Output the [x, y] coordinate of the center of the cell containing the given text.  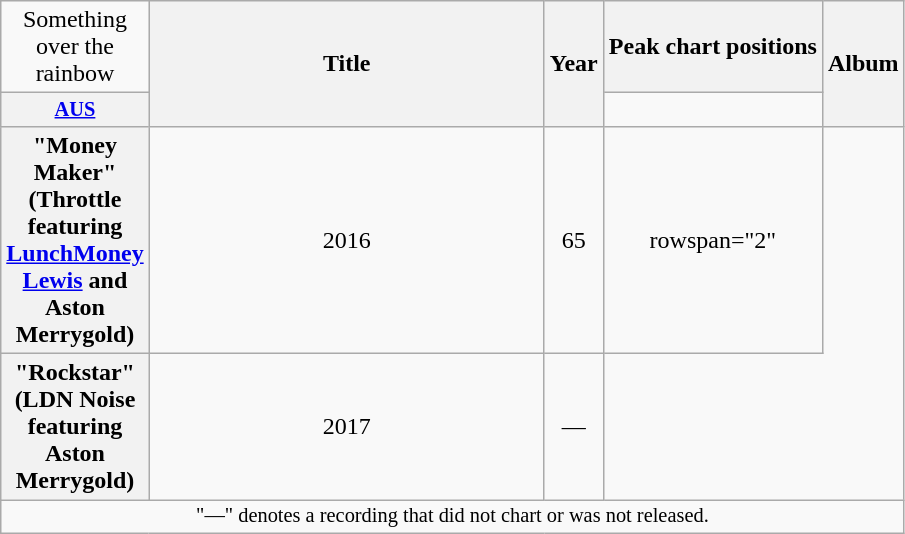
Year [574, 64]
65 [574, 240]
2016 [346, 240]
"—" denotes a recording that did not chart or was not released. [452, 517]
Title [346, 64]
"Rockstar"(LDN Noise featuring Aston Merrygold) [75, 427]
2017 [346, 427]
rowspan="2" [712, 240]
— [574, 427]
"Money Maker"(Throttle featuring LunchMoney Lewis and Aston Merrygold) [75, 240]
Peak chart positions [712, 47]
Album [863, 64]
AUS [75, 110]
Something over the rainbow [75, 47]
